Locate the cell with the specified text and output its (X, Y) center coordinate. 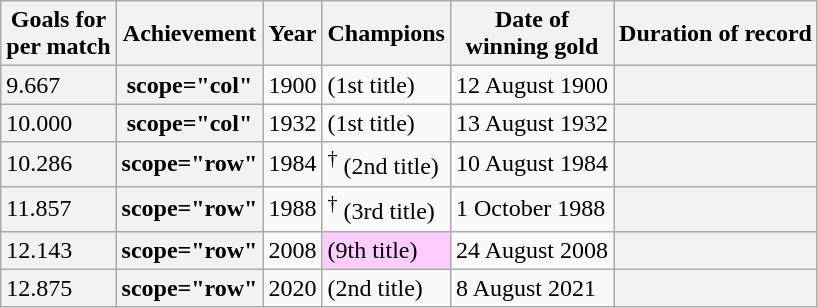
9.667 (58, 85)
24 August 2008 (532, 250)
(2nd title) (386, 288)
2008 (292, 250)
Date ofwinning gold (532, 34)
Achievement (190, 34)
1900 (292, 85)
8 August 2021 (532, 288)
13 August 1932 (532, 123)
† (2nd title) (386, 164)
12.875 (58, 288)
† (3rd title) (386, 208)
10 August 1984 (532, 164)
Goals forper match (58, 34)
2020 (292, 288)
(9th title) (386, 250)
1932 (292, 123)
1 October 1988 (532, 208)
12 August 1900 (532, 85)
Duration of record (716, 34)
Champions (386, 34)
Year (292, 34)
10.286 (58, 164)
1984 (292, 164)
10.000 (58, 123)
1988 (292, 208)
12.143 (58, 250)
11.857 (58, 208)
